Find where the given text appears and provide that cell's center as (x, y) coordinate. 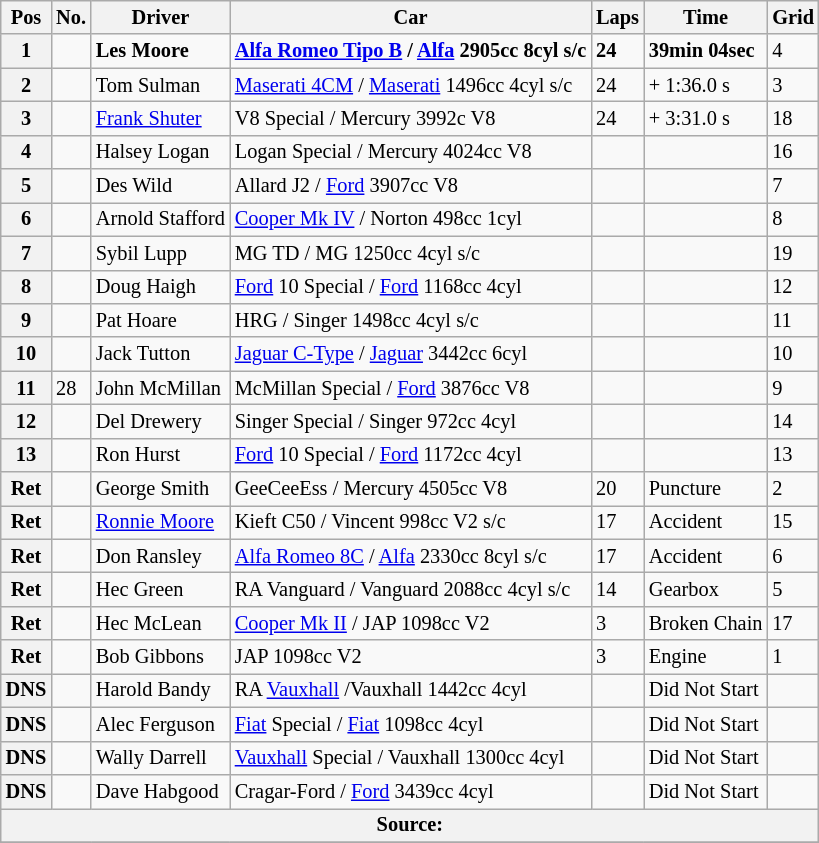
Driver (160, 17)
Cooper Mk IV / Norton 498cc 1cyl (410, 219)
RA Vanguard / Vanguard 2088cc 4cyl s/c (410, 589)
Car (410, 17)
19 (793, 253)
Harold Bandy (160, 690)
Grid (793, 17)
Ronnie Moore (160, 522)
Don Ransley (160, 556)
Del Drewery (160, 421)
Dave Habgood (160, 791)
GeeCeeEss / Mercury 4505cc V8 (410, 489)
Pos (26, 17)
Ron Hurst (160, 455)
18 (793, 118)
Arnold Stafford (160, 219)
Bob Gibbons (160, 657)
Time (706, 17)
+ 3:31.0 s (706, 118)
Maserati 4CM / Maserati 1496cc 4cyl s/c (410, 85)
Hec McLean (160, 623)
Des Wild (160, 186)
15 (793, 522)
20 (618, 489)
McMillan Special / Ford 3876cc V8 (410, 388)
Alec Ferguson (160, 724)
Cooper Mk II / JAP 1098cc V2 (410, 623)
Fiat Special / Fiat 1098cc 4cyl (410, 724)
Tom Sulman (160, 85)
Engine (706, 657)
Gearbox (706, 589)
Cragar-Ford / Ford 3439cc 4cyl (410, 791)
Singer Special / Singer 972cc 4cyl (410, 421)
16 (793, 152)
Sybil Lupp (160, 253)
No. (71, 17)
Jack Tutton (160, 354)
Alfa Romeo Tipo B / Alfa 2905cc 8cyl s/c (410, 51)
JAP 1098cc V2 (410, 657)
Jaguar C-Type / Jaguar 3442cc 6cyl (410, 354)
Source: (410, 825)
Hec Green (160, 589)
Ford 10 Special / Ford 1168cc 4cyl (410, 287)
Laps (618, 17)
Alfa Romeo 8C / Alfa 2330cc 8cyl s/c (410, 556)
Frank Shuter (160, 118)
MG TD / MG 1250cc 4cyl s/c (410, 253)
Broken Chain (706, 623)
HRG / Singer 1498cc 4cyl s/c (410, 320)
John McMillan (160, 388)
+ 1:36.0 s (706, 85)
Ford 10 Special / Ford 1172cc 4cyl (410, 455)
Puncture (706, 489)
Les Moore (160, 51)
28 (71, 388)
George Smith (160, 489)
Vauxhall Special / Vauxhall 1300cc 4cyl (410, 758)
V8 Special / Mercury 3992c V8 (410, 118)
Pat Hoare (160, 320)
Wally Darrell (160, 758)
RA Vauxhall /Vauxhall 1442cc 4cyl (410, 690)
Doug Haigh (160, 287)
Allard J2 / Ford 3907cc V8 (410, 186)
Kieft C50 / Vincent 998cc V2 s/c (410, 522)
39min 04sec (706, 51)
Logan Special / Mercury 4024cc V8 (410, 152)
Halsey Logan (160, 152)
